Capture the cell that displays the provided text and extract its [x, y] central coordinate. 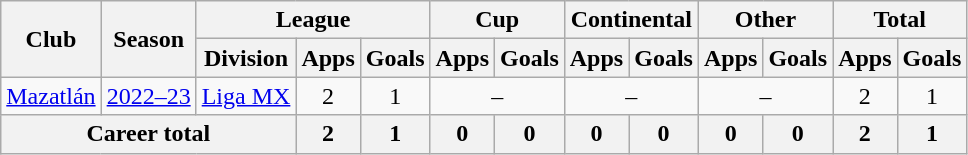
2022–23 [148, 96]
Mazatlán [51, 96]
Continental [631, 20]
Other [765, 20]
Career total [148, 134]
Total [900, 20]
League [313, 20]
Club [51, 39]
Division [246, 58]
Cup [497, 20]
Liga MX [246, 96]
Season [148, 39]
